Return the [x, y] coordinate for the center point of the cell that contains the specified text.  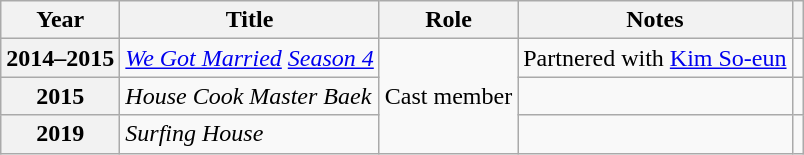
Cast member [448, 96]
House Cook Master Baek [250, 96]
Notes [655, 20]
We Got Married Season 4 [250, 58]
Role [448, 20]
Surfing House [250, 134]
Title [250, 20]
Year [60, 20]
2015 [60, 96]
Partnered with Kim So-eun [655, 58]
2014–2015 [60, 58]
2019 [60, 134]
